Return [x, y] of the center of cell containing provided text 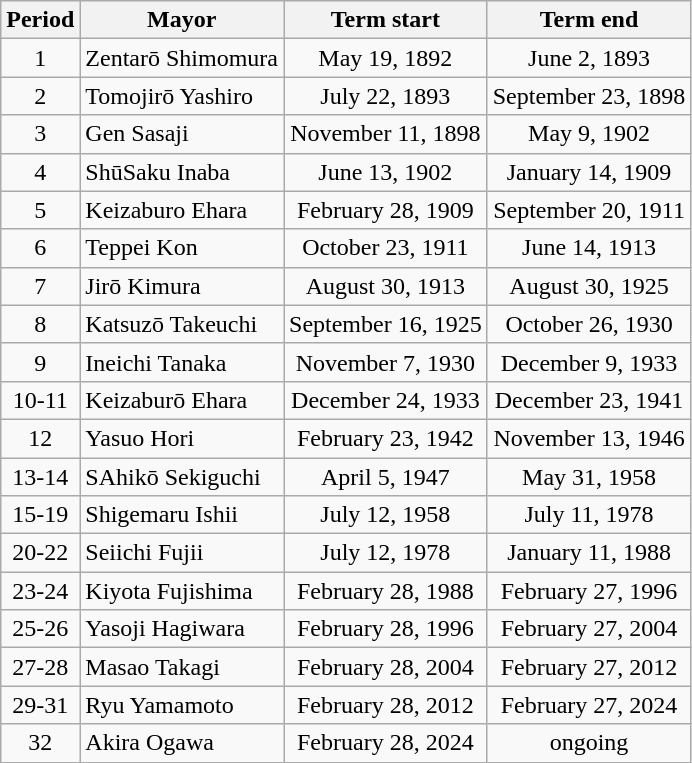
25-26 [40, 629]
May 31, 1958 [589, 477]
Mayor [182, 20]
13-14 [40, 477]
Yasoji Hagiwara [182, 629]
January 11, 1988 [589, 553]
Teppei Kon [182, 248]
February 28, 2024 [386, 743]
December 9, 1933 [589, 362]
29-31 [40, 705]
6 [40, 248]
Period [40, 20]
3 [40, 134]
September 23, 1898 [589, 96]
Yasuo Hori [182, 438]
July 22, 1893 [386, 96]
May 9, 1902 [589, 134]
Gen Sasaji [182, 134]
Zentarō Shimomura [182, 58]
August 30, 1925 [589, 286]
32 [40, 743]
SAhikō Sekiguchi [182, 477]
ShūSaku Inaba [182, 172]
Kiyota Fujishima [182, 591]
February 27, 2012 [589, 667]
2 [40, 96]
Masao Takagi [182, 667]
July 11, 1978 [589, 515]
November 13, 1946 [589, 438]
February 28, 2012 [386, 705]
February 28, 1988 [386, 591]
23-24 [40, 591]
Jirō Kimura [182, 286]
July 12, 1978 [386, 553]
4 [40, 172]
10-11 [40, 400]
June 13, 1902 [386, 172]
December 24, 1933 [386, 400]
Term start [386, 20]
January 14, 1909 [589, 172]
February 28, 1996 [386, 629]
Term end [589, 20]
Ryu Yamamoto [182, 705]
20-22 [40, 553]
October 23, 1911 [386, 248]
5 [40, 210]
Ineichi Tanaka [182, 362]
Keizaburō Ehara [182, 400]
February 23, 1942 [386, 438]
November 7, 1930 [386, 362]
June 14, 1913 [589, 248]
1 [40, 58]
8 [40, 324]
May 19, 1892 [386, 58]
Tomojirō Yashiro [182, 96]
12 [40, 438]
June 2, 1893 [589, 58]
December 23, 1941 [589, 400]
February 27, 2024 [589, 705]
October 26, 1930 [589, 324]
15-19 [40, 515]
Keizaburo Ehara [182, 210]
ongoing [589, 743]
February 27, 2004 [589, 629]
Shigemaru Ishii [182, 515]
September 16, 1925 [386, 324]
September 20, 1911 [589, 210]
November 11, 1898 [386, 134]
February 28, 2004 [386, 667]
9 [40, 362]
February 27, 1996 [589, 591]
February 28, 1909 [386, 210]
July 12, 1958 [386, 515]
August 30, 1913 [386, 286]
Seiichi Fujii [182, 553]
Akira Ogawa [182, 743]
27-28 [40, 667]
Katsuzō Takeuchi [182, 324]
7 [40, 286]
April 5, 1947 [386, 477]
